Return [x, y] of the center of cell containing provided text 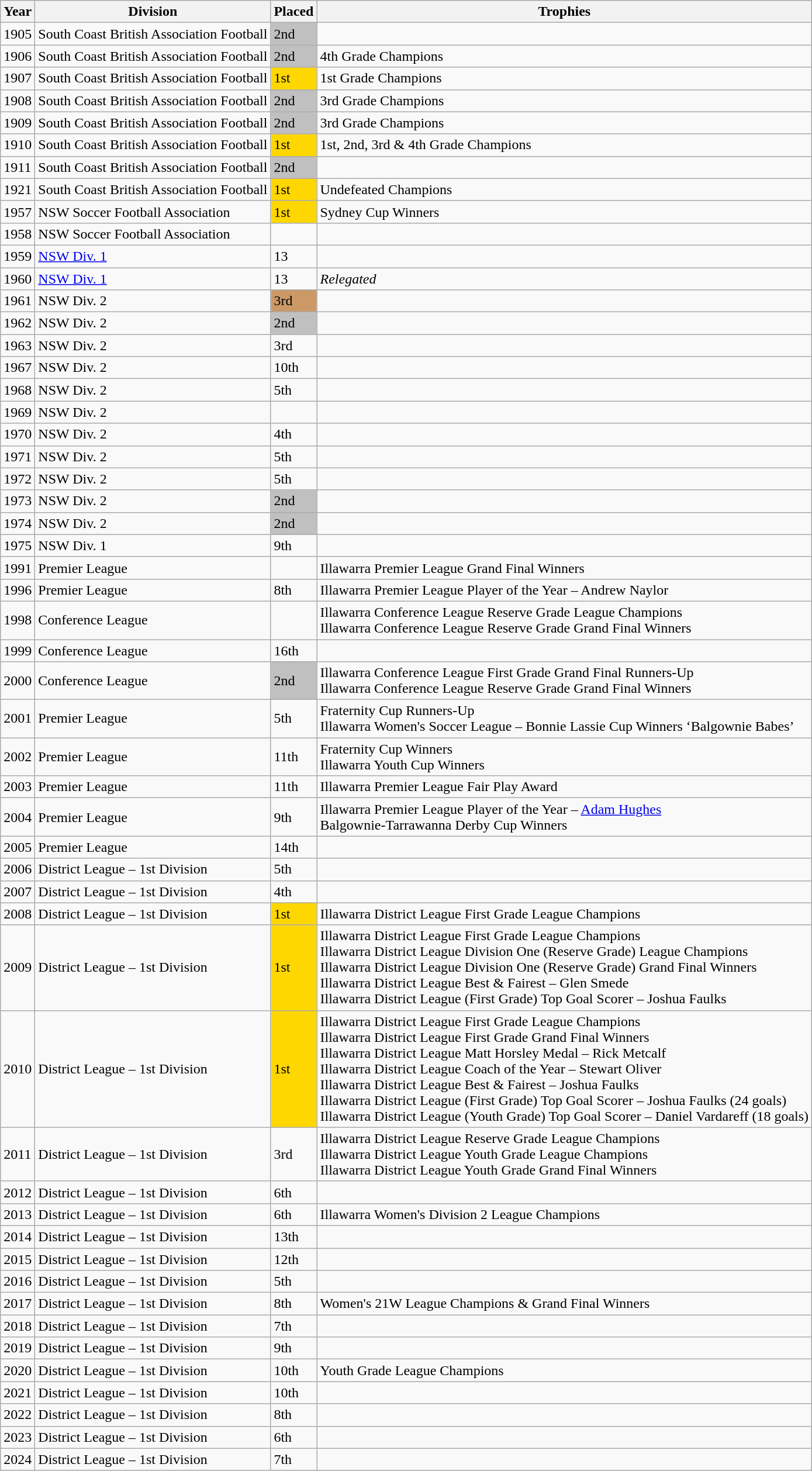
2001 [18, 719]
2020 [18, 1370]
1909 [18, 123]
1957 [18, 212]
2003 [18, 787]
2000 [18, 681]
1963 [18, 346]
2022 [18, 1415]
Placed [293, 12]
Illawarra Women's Division 2 League Champions [565, 1214]
2004 [18, 817]
Illawarra Conference League First Grade Grand Final Runners-Up Illawarra Conference League Reserve Grade Grand Final Winners [565, 681]
Division [153, 12]
2011 [18, 1154]
1960 [18, 279]
2023 [18, 1437]
2005 [18, 847]
1972 [18, 479]
1905 [18, 34]
1911 [18, 167]
1961 [18, 301]
Illawarra District League First Grade League Champions [565, 914]
Relegated [565, 279]
1962 [18, 323]
1969 [18, 412]
2013 [18, 1214]
Illawarra Premier League Player of the Year – Andrew Naylor [565, 590]
1973 [18, 501]
2018 [18, 1326]
2019 [18, 1348]
Sydney Cup Winners [565, 212]
1971 [18, 457]
1967 [18, 368]
2006 [18, 869]
2009 [18, 968]
Women's 21W League Champions & Grand Final Winners [565, 1304]
1st, 2nd, 3rd & 4th Grade Champions [565, 145]
2008 [18, 914]
Illawarra Premier League Grand Final Winners [565, 568]
Youth Grade League Champions [565, 1370]
1996 [18, 590]
1907 [18, 78]
1st Grade Champions [565, 78]
1991 [18, 568]
2024 [18, 1459]
Fraternity Cup Winners Illawarra Youth Cup Winners [565, 757]
1906 [18, 56]
2010 [18, 1069]
14th [293, 847]
1959 [18, 256]
2015 [18, 1259]
13th [293, 1237]
2002 [18, 757]
16th [293, 651]
Undefeated Champions [565, 189]
1910 [18, 145]
1908 [18, 101]
Illawarra Conference League Reserve Grade League Champions Illawarra Conference League Reserve Grade Grand Final Winners [565, 620]
4th Grade Champions [565, 56]
Illawarra Premier League Player of the Year – Adam Hughes Balgownie-Tarrawanna Derby Cup Winners [565, 817]
1970 [18, 434]
1998 [18, 620]
2017 [18, 1304]
2012 [18, 1192]
Year [18, 12]
2014 [18, 1237]
1921 [18, 189]
1958 [18, 234]
Trophies [565, 12]
1999 [18, 651]
2016 [18, 1282]
2007 [18, 892]
2021 [18, 1393]
Fraternity Cup Runners-Up Illawarra Women's Soccer League – Bonnie Lassie Cup Winners ‘Balgownie Babes’ [565, 719]
Illawarra Premier League Fair Play Award [565, 787]
12th [293, 1259]
1974 [18, 523]
1975 [18, 545]
1968 [18, 390]
